Identify which cell holds the provided text, then report its (X, Y) central coordinate. 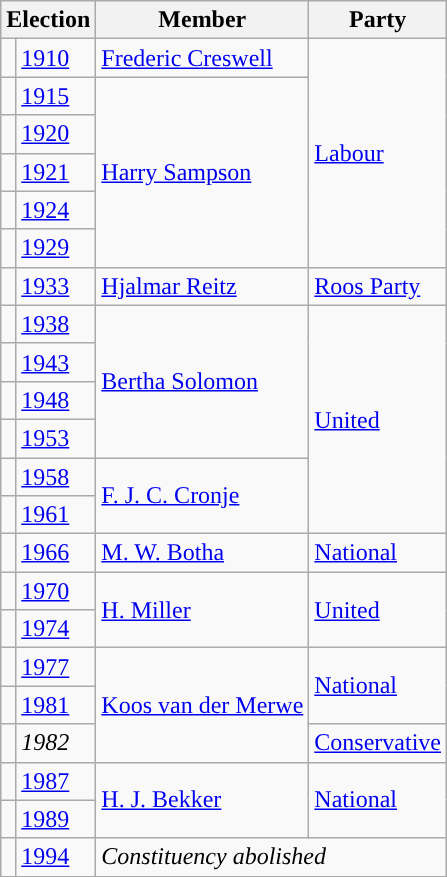
Bertha Solomon (202, 381)
1924 (56, 210)
1958 (56, 477)
Roos Party (378, 286)
1989 (56, 819)
F. J. C. Cronje (202, 496)
1981 (56, 705)
1974 (56, 629)
1938 (56, 324)
Party (378, 20)
1994 (56, 857)
1948 (56, 400)
1987 (56, 781)
1966 (56, 553)
1921 (56, 172)
Conservative (378, 743)
M. W. Botha (202, 553)
Labour (378, 153)
1953 (56, 438)
Koos van der Merwe (202, 705)
1977 (56, 667)
1929 (56, 248)
Member (202, 20)
1920 (56, 134)
Frederic Creswell (202, 58)
Hjalmar Reitz (202, 286)
H. J. Bekker (202, 800)
1943 (56, 362)
1933 (56, 286)
1970 (56, 591)
H. Miller (202, 610)
Constituency abolished (272, 857)
Harry Sampson (202, 172)
Election (48, 20)
1910 (56, 58)
1961 (56, 515)
1915 (56, 96)
1982 (56, 743)
